Search for the cell housing the specified text and yield its (X, Y) center coordinate. 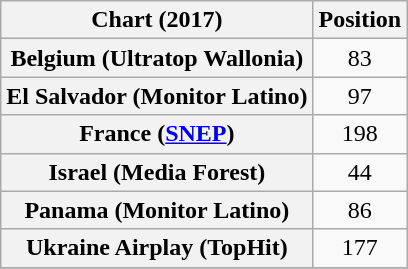
Belgium (Ultratop Wallonia) (157, 58)
Panama (Monitor Latino) (157, 210)
France (SNEP) (157, 134)
97 (360, 96)
El Salvador (Monitor Latino) (157, 96)
Chart (2017) (157, 20)
44 (360, 172)
177 (360, 248)
Israel (Media Forest) (157, 172)
86 (360, 210)
198 (360, 134)
83 (360, 58)
Position (360, 20)
Ukraine Airplay (TopHit) (157, 248)
